Scan for the cell matching the given text and deliver its (x, y) coordinate at center. 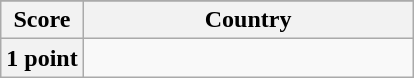
Country (248, 20)
Score (42, 20)
1 point (42, 58)
